From the cell containing the given text, extract its center point as (x, y) coordinate. 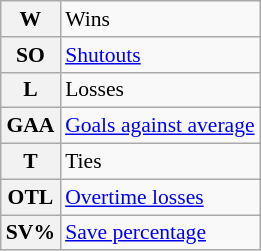
Losses (160, 90)
Wins (160, 19)
L (30, 90)
GAA (30, 126)
Ties (160, 162)
SV% (30, 233)
Save percentage (160, 233)
SO (30, 55)
OTL (30, 197)
Shutouts (160, 55)
T (30, 162)
W (30, 19)
Overtime losses (160, 197)
Goals against average (160, 126)
